Return [X, Y] of the center of cell containing provided text 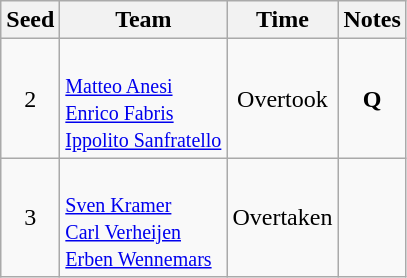
Overtook [282, 98]
Matteo AnesiEnrico FabrisIppolito Sanfratello [144, 98]
Team [144, 20]
Sven KramerCarl VerheijenErben Wennemars [144, 218]
Overtaken [282, 218]
Q [372, 98]
2 [30, 98]
Notes [372, 20]
Time [282, 20]
Seed [30, 20]
3 [30, 218]
